Capture the cell that displays the provided text and extract its (x, y) central coordinate. 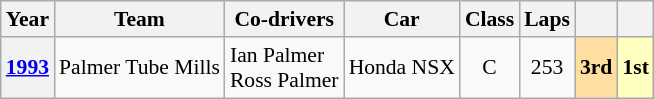
Palmer Tube Mills (140, 68)
1st (636, 68)
Team (140, 19)
253 (547, 68)
Ian Palmer Ross Palmer (284, 68)
Car (402, 19)
Class (490, 19)
Year (28, 19)
C (490, 68)
Co-drivers (284, 19)
3rd (596, 68)
1993 (28, 68)
Laps (547, 19)
Honda NSX (402, 68)
